Return the (X, Y) coordinate for the center point of the cell that contains the specified text.  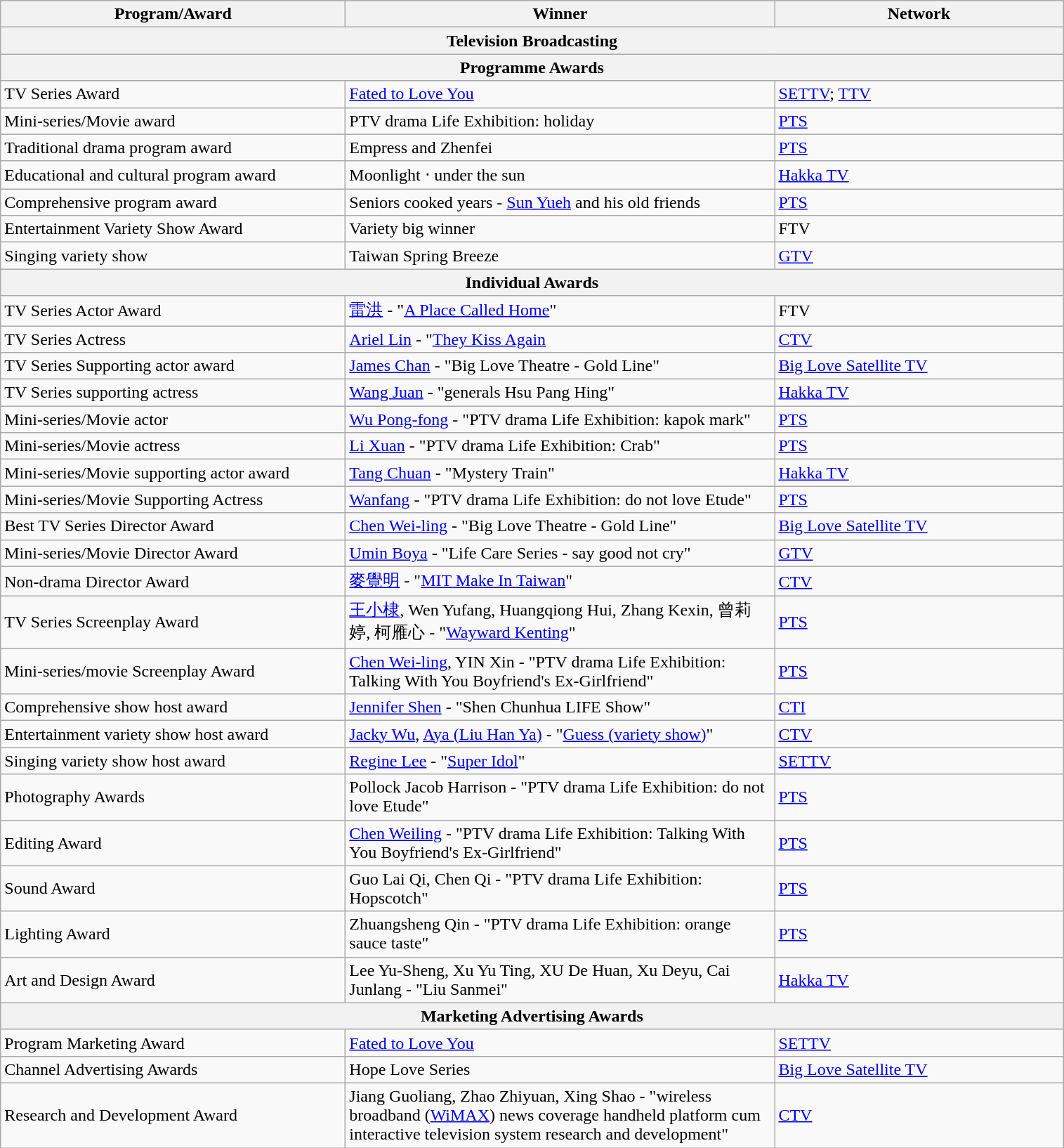
Taiwan Spring Breeze (560, 256)
Hope Love Series (560, 1069)
Chen Wei-ling, YIN Xin - "PTV drama Life Exhibition: Talking With You Boyfriend's Ex-Girlfriend" (560, 672)
Entertainment Variety Show Award (173, 229)
TV Series Actor Award (173, 311)
Mini-series/movie Screenplay Award (173, 672)
麥覺明 - "MIT Make In Taiwan" (560, 582)
Programme Awards (532, 67)
CTI (919, 707)
Lee Yu-Sheng, Xu Yu Ting, XU De Huan, Xu Deyu, Cai Junlang - "Liu Sanmei" (560, 979)
Comprehensive show host award (173, 707)
Wang Juan - "generals Hsu Pang Hing" (560, 393)
Mini-series/Movie actor (173, 419)
Pollock Jacob Harrison - "PTV drama Life Exhibition: do not love Etude" (560, 797)
Editing Award (173, 843)
王小棣, Wen Yufang, Huangqiong Hui, Zhang Kexin, 曾莉婷, 柯雁心 - "Wayward Kenting" (560, 622)
Seniors cooked years - Sun Yueh and his old friends (560, 202)
Channel Advertising Awards (173, 1069)
Ariel Lin - "They Kiss Again (560, 339)
Winner (560, 14)
PTV drama Life Exhibition: holiday (560, 121)
Singing variety show host award (173, 761)
Photography Awards (173, 797)
Educational and cultural program award (173, 175)
Zhuangsheng Qin - "PTV drama Life Exhibition: orange sauce taste" (560, 934)
雷洪 - "A Place Called Home" (560, 311)
Guo Lai Qi, Chen Qi - "PTV drama Life Exhibition: Hopscotch" (560, 888)
Program Marketing Award (173, 1043)
Television Broadcasting (532, 41)
Art and Design Award (173, 979)
Entertainment variety show host award (173, 734)
Non-drama Director Award (173, 582)
Wanfang - "PTV drama Life Exhibition: do not love Etude" (560, 500)
Wu Pong-fong - "PTV drama Life Exhibition: kapok mark" (560, 419)
Marketing Advertising Awards (532, 1016)
TV Series Screenplay Award (173, 622)
TV Series Supporting actor award (173, 366)
TV Series supporting actress (173, 393)
Jacky Wu, Aya (Liu Han Ya) - "Guess (variety show)" (560, 734)
Chen Wei-ling - "Big Love Theatre - Gold Line" (560, 526)
Chen Weiling - "PTV drama Life Exhibition: Talking With You Boyfriend's Ex-Girlfriend" (560, 843)
Comprehensive program award (173, 202)
Network (919, 14)
TV Series Award (173, 94)
Program/Award (173, 14)
Singing variety show (173, 256)
TV Series Actress (173, 339)
Individual Awards (532, 282)
SETTV; TTV (919, 94)
Moonlight ‧ under the sun (560, 175)
Mini-series/Movie Director Award (173, 553)
Lighting Award (173, 934)
Sound Award (173, 888)
Variety big winner (560, 229)
James Chan - "Big Love Theatre - Gold Line" (560, 366)
Empress and Zhenfei (560, 148)
Mini-series/Movie actress (173, 446)
Umin Boya - "Life Care Series - say good not cry" (560, 553)
Mini-series/Movie Supporting Actress (173, 500)
Best TV Series Director Award (173, 526)
Jennifer Shen - "Shen Chunhua LIFE Show" (560, 707)
Research and Development Award (173, 1115)
Mini-series/Movie award (173, 121)
Mini-series/Movie supporting actor award (173, 473)
Traditional drama program award (173, 148)
Li Xuan - "PTV drama Life Exhibition: Crab" (560, 446)
Tang Chuan - "Mystery Train" (560, 473)
Regine Lee - "Super Idol" (560, 761)
